Provide the (x, y) coordinate of the cell's center where the given text is located.  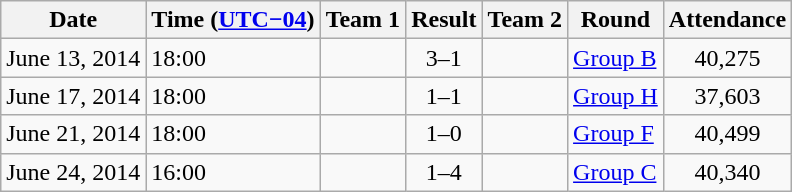
1–0 (444, 134)
40,340 (727, 172)
Result (444, 20)
Group F (616, 134)
Group C (616, 172)
June 13, 2014 (74, 58)
June 21, 2014 (74, 134)
Round (616, 20)
June 17, 2014 (74, 96)
3–1 (444, 58)
Attendance (727, 20)
1–4 (444, 172)
40,275 (727, 58)
Time (UTC−04) (233, 20)
16:00 (233, 172)
Group H (616, 96)
Team 2 (525, 20)
Date (74, 20)
Group B (616, 58)
37,603 (727, 96)
1–1 (444, 96)
June 24, 2014 (74, 172)
40,499 (727, 134)
Team 1 (363, 20)
